Search for the cell housing the specified text and yield its (x, y) center coordinate. 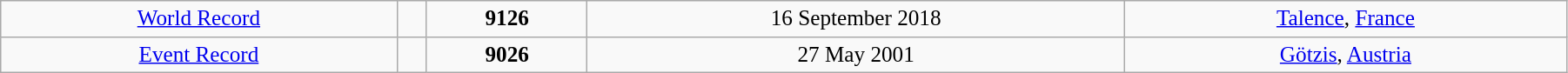
9026 (506, 55)
Event Record (198, 55)
World Record (198, 19)
9126 (506, 19)
16 September 2018 (856, 19)
27 May 2001 (856, 55)
Talence, France (1345, 19)
Götzis, Austria (1345, 55)
